Capture the cell that displays the provided text and extract its (X, Y) central coordinate. 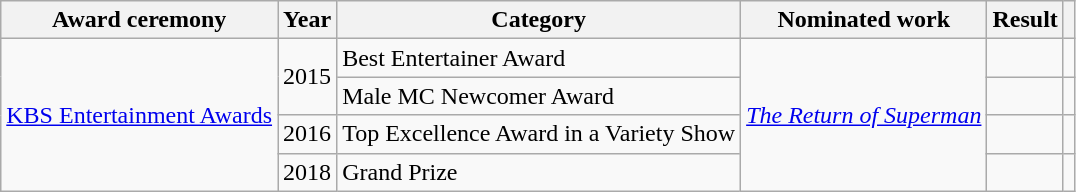
2015 (308, 77)
Category (539, 20)
Result (1025, 20)
2018 (308, 172)
KBS Entertainment Awards (140, 115)
The Return of Superman (864, 115)
Best Entertainer Award (539, 58)
Nominated work (864, 20)
Year (308, 20)
2016 (308, 134)
Top Excellence Award in a Variety Show (539, 134)
Male MC Newcomer Award (539, 96)
Award ceremony (140, 20)
Grand Prize (539, 172)
